For the text-containing cell, return its midpoint in [X, Y] coordinate format. 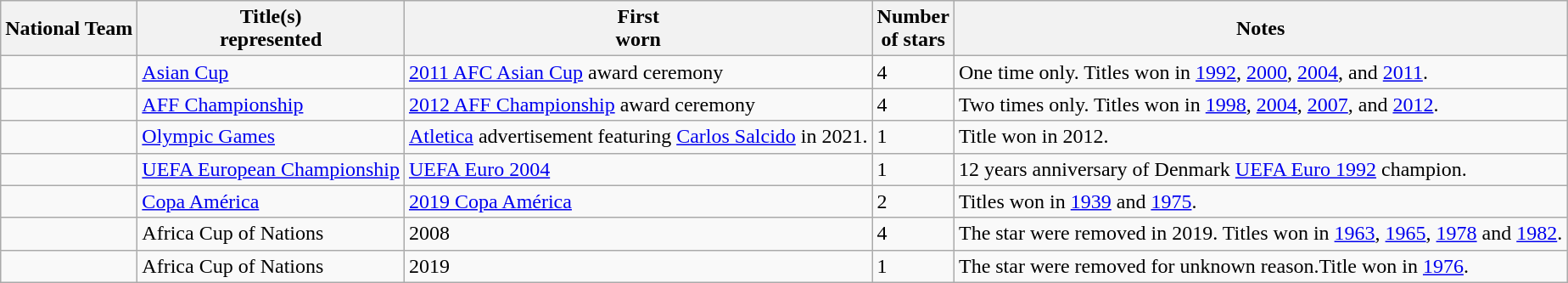
The star were removed for unknown reason.Title won in 1976. [1260, 266]
Titles won in 1939 and 1975. [1260, 201]
Copa América [272, 201]
2008 [638, 234]
Asian Cup [272, 72]
UEFA European Championship [272, 169]
2019 [638, 266]
National Team [70, 29]
Notes [1260, 29]
The star were removed in 2019. Titles won in 1963, 1965, 1978 and 1982. [1260, 234]
Firstworn [638, 29]
2019 Copa América [638, 201]
One time only. Titles won in 1992, 2000, 2004, and 2011. [1260, 72]
UEFA Euro 2004 [638, 169]
Two times only. Titles won in 1998, 2004, 2007, and 2012. [1260, 105]
Title(s)represented [272, 29]
Atletica advertisement featuring Carlos Salcido in 2021. [638, 137]
AFF Championship [272, 105]
Olympic Games [272, 137]
12 years anniversary of Denmark UEFA Euro 1992 champion. [1260, 169]
Numberof stars [913, 29]
2011 AFC Asian Cup award ceremony [638, 72]
2 [913, 201]
Title won in 2012. [1260, 137]
2012 AFF Championship award ceremony [638, 105]
